Locate the cell with the specified text and output its (X, Y) center coordinate. 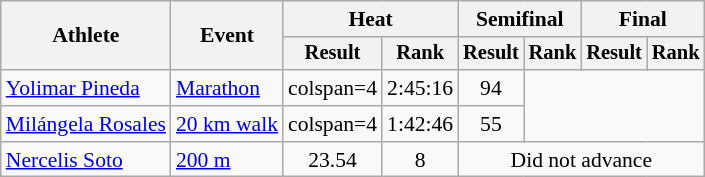
Event (227, 36)
Marathon (227, 88)
94 (491, 88)
Athlete (86, 36)
2:45:16 (420, 88)
Milángela Rosales (86, 124)
Heat (370, 19)
20 km walk (227, 124)
55 (491, 124)
Yolimar Pineda (86, 88)
1:42:46 (420, 124)
Semifinal (520, 19)
Final (642, 19)
